Return [X, Y] of the center of cell containing provided text 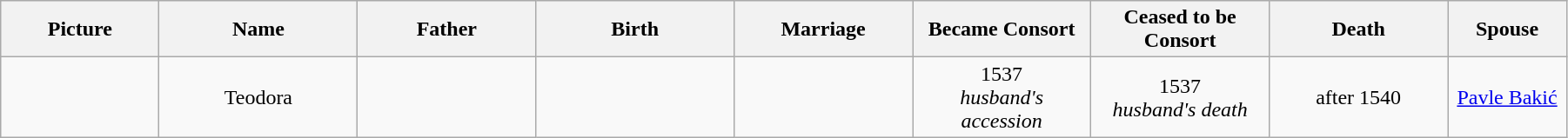
Birth [635, 30]
Pavle Bakić [1507, 97]
Became Consort [1002, 30]
Teodora [258, 97]
Picture [80, 30]
Name [258, 30]
Father [447, 30]
1537husband's death [1180, 97]
Death [1359, 30]
after 1540 [1359, 97]
Ceased to be Consort [1180, 30]
Spouse [1507, 30]
1537husband's accession [1002, 97]
Marriage [823, 30]
